Pinpoint the cell where the given text exists, returning its (x, y) midpoint coordinate. 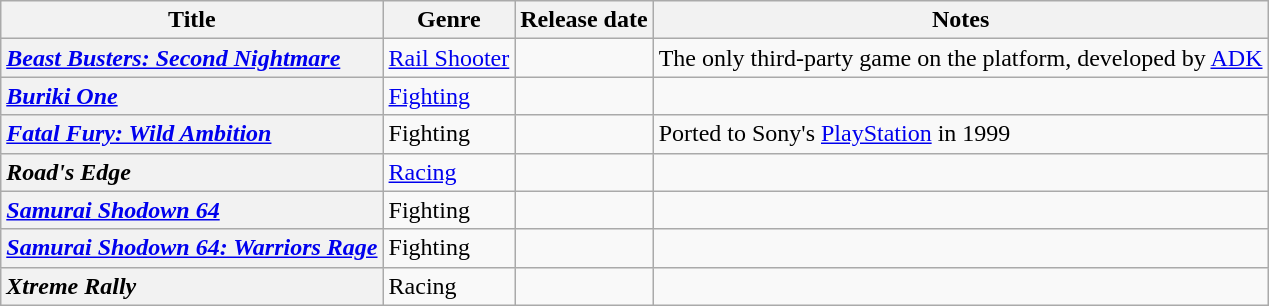
Notes (960, 20)
Beast Busters: Second Nightmare (192, 58)
Samurai Shodown 64: Warriors Rage (192, 248)
Rail Shooter (449, 58)
The only third-party game on the platform, developed by ADK (960, 58)
Fatal Fury: Wild Ambition (192, 134)
Release date (584, 20)
Road's Edge (192, 172)
Ported to Sony's PlayStation in 1999 (960, 134)
Title (192, 20)
Buriki One (192, 96)
Xtreme Rally (192, 286)
Samurai Shodown 64 (192, 210)
Genre (449, 20)
